Provide the [x, y] coordinate of the cell's center where the given text is located.  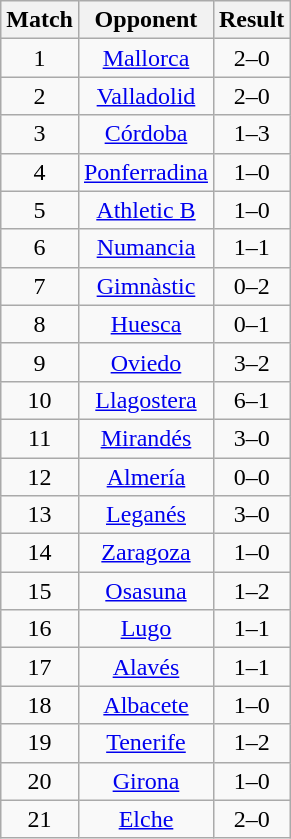
1 [40, 58]
Alavés [146, 667]
Mallorca [146, 58]
14 [40, 553]
Zaragoza [146, 553]
Result [251, 20]
3–2 [251, 362]
9 [40, 362]
18 [40, 705]
Lugo [146, 629]
8 [40, 324]
Elche [146, 819]
21 [40, 819]
Match [40, 20]
7 [40, 286]
4 [40, 172]
Gimnàstic [146, 286]
Girona [146, 781]
0–0 [251, 477]
Oviedo [146, 362]
0–1 [251, 324]
13 [40, 515]
Opponent [146, 20]
16 [40, 629]
5 [40, 210]
Llagostera [146, 400]
Mirandés [146, 438]
12 [40, 477]
Leganés [146, 515]
Numancia [146, 248]
17 [40, 667]
Tenerife [146, 743]
0–2 [251, 286]
Valladolid [146, 96]
1–3 [251, 134]
Osasuna [146, 591]
3 [40, 134]
6–1 [251, 400]
Ponferradina [146, 172]
19 [40, 743]
Almería [146, 477]
6 [40, 248]
Albacete [146, 705]
20 [40, 781]
2 [40, 96]
10 [40, 400]
Athletic B [146, 210]
11 [40, 438]
Córdoba [146, 134]
15 [40, 591]
Huesca [146, 324]
